Extract the [X, Y] coordinate from the center of the cell holding the provided text.  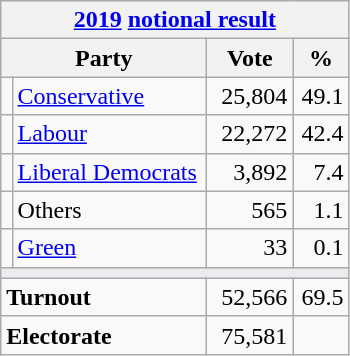
565 [250, 210]
22,272 [250, 134]
69.5 [321, 297]
Green [110, 248]
Labour [110, 134]
Turnout [104, 297]
Electorate [104, 335]
Party [104, 58]
75,581 [250, 335]
7.4 [321, 172]
1.1 [321, 210]
Vote [250, 58]
52,566 [250, 297]
25,804 [250, 96]
Others [110, 210]
Conservative [110, 96]
33 [250, 248]
% [321, 58]
42.4 [321, 134]
49.1 [321, 96]
0.1 [321, 248]
2019 notional result [175, 20]
3,892 [250, 172]
Liberal Democrats [110, 172]
